Find where the given text appears and provide that cell's center as (x, y) coordinate. 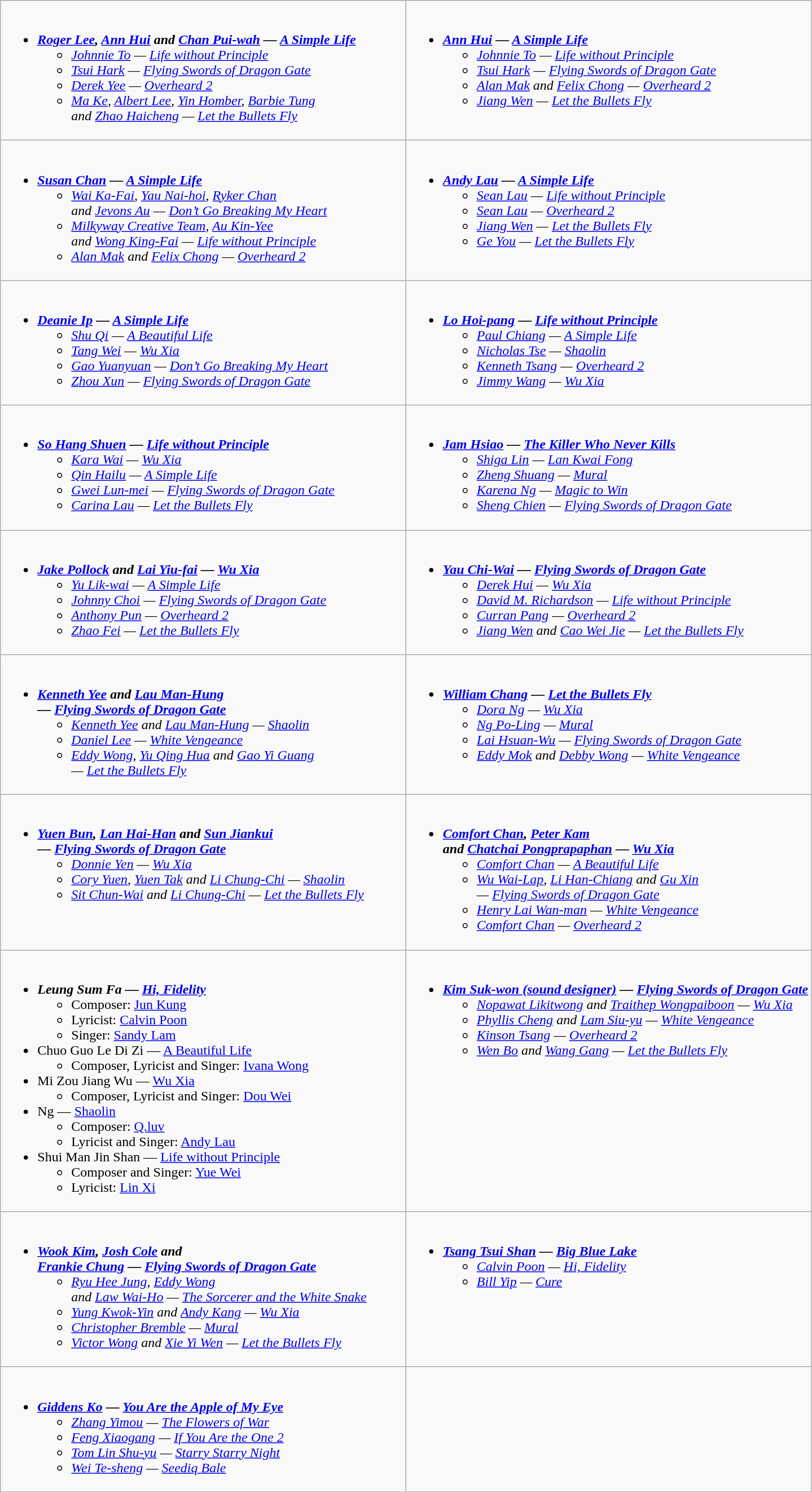
Jam Hsiao — The Killer Who Never KillsShiga Lin — Lan Kwai FongZheng Shuang — MuralKarena Ng — Magic to WinSheng Chien — Flying Swords of Dragon Gate (608, 467)
Lo Hoi-pang — Life without PrinciplePaul Chiang — A Simple LifeNicholas Tse — ShaolinKenneth Tsang — Overheard 2Jimmy Wang — Wu Xia (608, 343)
Deanie Ip — A Simple LifeShu Qi — A Beautiful LifeTang Wei — Wu XiaGao Yuanyuan — Don’t Go Breaking My HeartZhou Xun — Flying Swords of Dragon Gate (203, 343)
Andy Lau — A Simple LifeSean Lau — Life without PrincipleSean Lau — Overheard 2Jiang Wen — Let the Bullets FlyGe You — Let the Bullets Fly (608, 210)
Tsang Tsui Shan — Big Blue LakeCalvin Poon — Hi, FidelityBill Yip — Cure (608, 1289)
